Provide the [X, Y] coordinate of the cell's center where the given text is located.  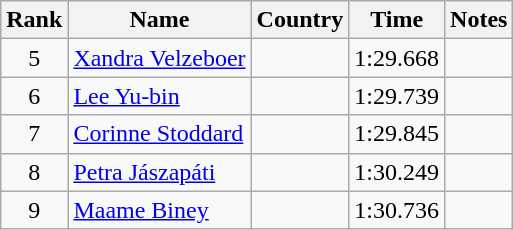
Name [160, 20]
Time [397, 20]
1:29.845 [397, 134]
9 [34, 210]
Xandra Velzeboer [160, 58]
1:29.668 [397, 58]
Country [300, 20]
Maame Biney [160, 210]
5 [34, 58]
Petra Jászapáti [160, 172]
1:30.249 [397, 172]
1:29.739 [397, 96]
Corinne Stoddard [160, 134]
6 [34, 96]
Rank [34, 20]
Notes [479, 20]
8 [34, 172]
Lee Yu-bin [160, 96]
7 [34, 134]
1:30.736 [397, 210]
